From the cell containing the given text, extract its center point as (x, y) coordinate. 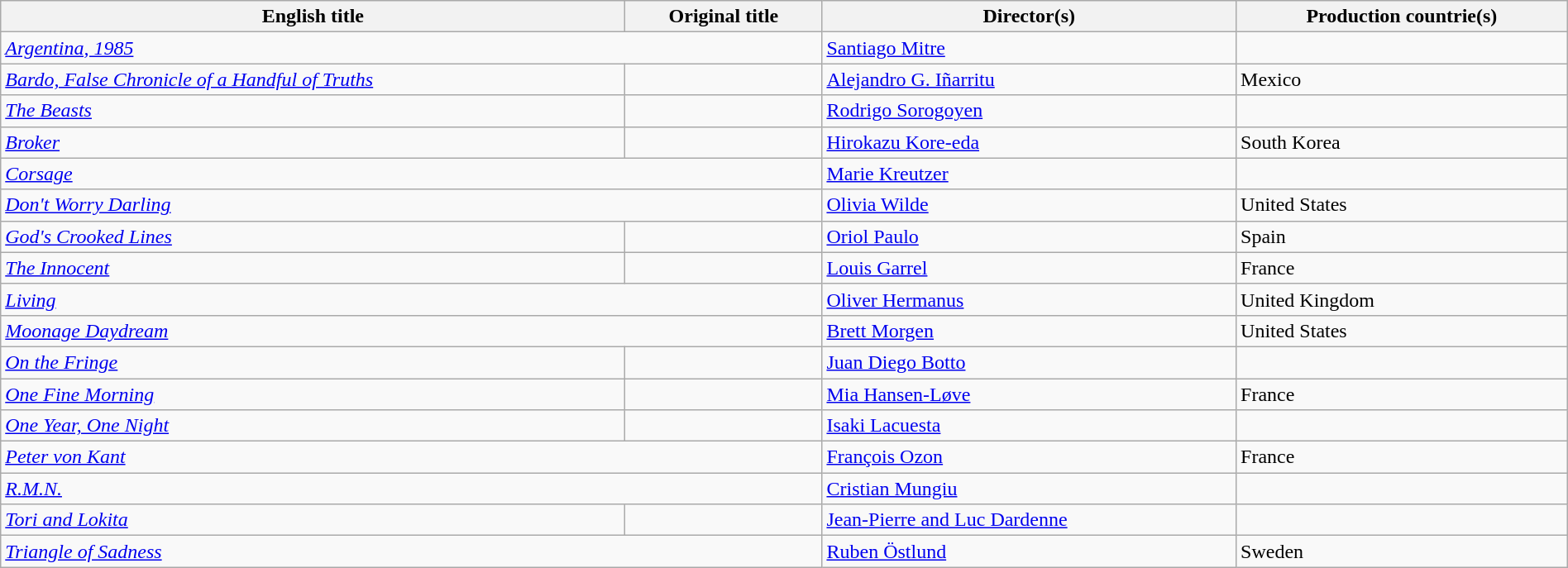
English title (313, 17)
Olivia Wilde (1029, 205)
Isaki Lacuesta (1029, 426)
Cristian Mungiu (1029, 489)
On the Fringe (313, 362)
The Beasts (313, 111)
Oriol Paulo (1029, 236)
Peter von Kant (412, 457)
Production countrie(s) (1403, 17)
Oliver Hermanus (1029, 299)
Triangle of Sadness (412, 551)
Sweden (1403, 551)
One Fine Morning (313, 394)
Original title (724, 17)
Mia Hansen-Løve (1029, 394)
Bardo, False Chronicle of a Handful of Truths (313, 79)
Corsage (412, 174)
Broker (313, 142)
Argentina, 1985 (412, 48)
United Kingdom (1403, 299)
Living (412, 299)
Ruben Östlund (1029, 551)
R.M.N. (412, 489)
Director(s) (1029, 17)
Mexico (1403, 79)
Santiago Mitre (1029, 48)
Brett Morgen (1029, 331)
Marie Kreutzer (1029, 174)
One Year, One Night (313, 426)
Jean-Pierre and Luc Dardenne (1029, 520)
Juan Diego Botto (1029, 362)
The Innocent (313, 268)
Rodrigo Sorogoyen (1029, 111)
Hirokazu Kore-eda (1029, 142)
Moonage Daydream (412, 331)
Spain (1403, 236)
South Korea (1403, 142)
God's Crooked Lines (313, 236)
François Ozon (1029, 457)
Don't Worry Darling (412, 205)
Alejandro G. Iñarritu (1029, 79)
Tori and Lokita (313, 520)
Louis Garrel (1029, 268)
